For the text-containing cell, return its midpoint in (x, y) coordinate format. 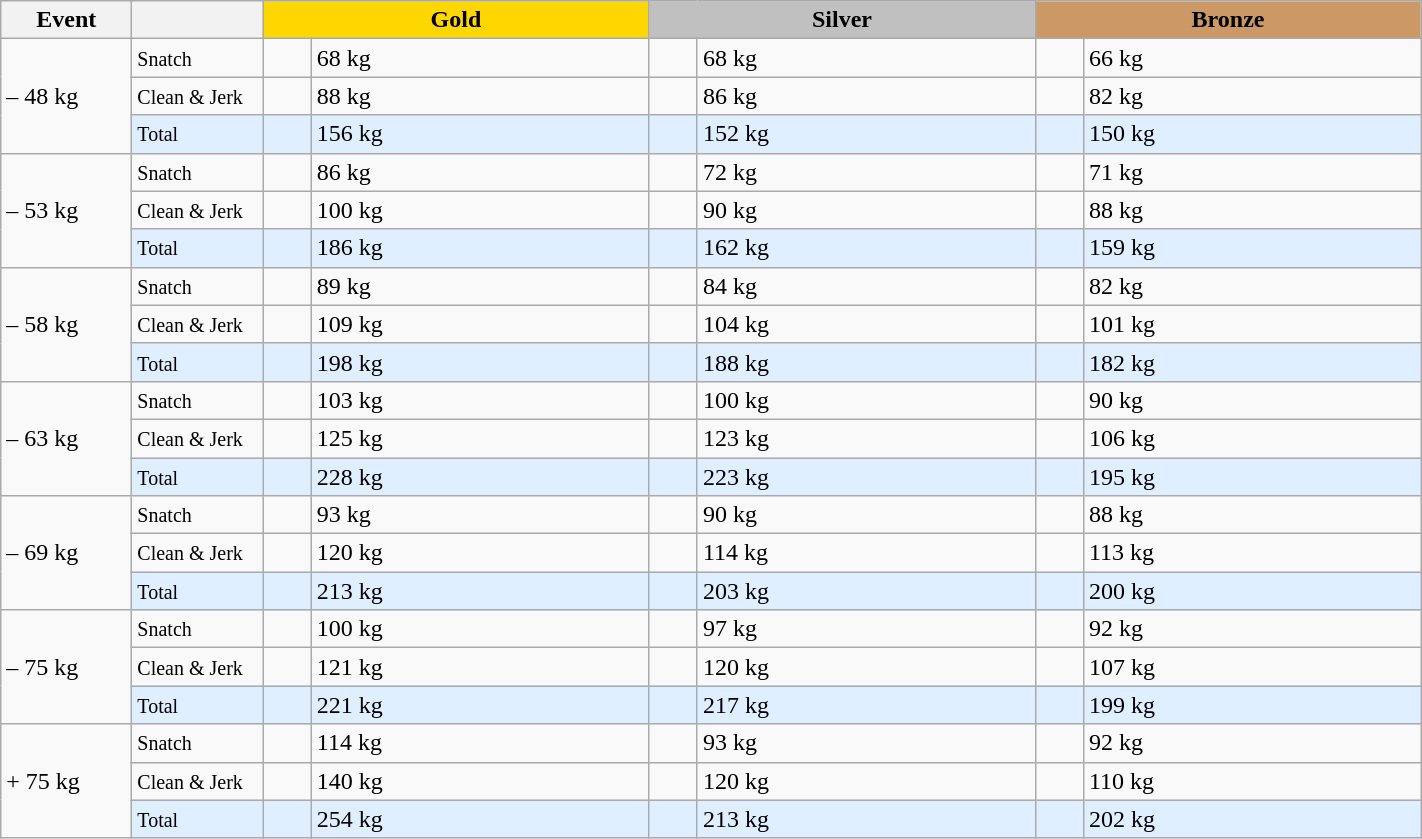
202 kg (1252, 819)
125 kg (480, 438)
254 kg (480, 819)
140 kg (480, 781)
72 kg (866, 172)
162 kg (866, 248)
217 kg (866, 705)
107 kg (1252, 667)
198 kg (480, 362)
Silver (842, 20)
186 kg (480, 248)
203 kg (866, 591)
103 kg (480, 400)
110 kg (1252, 781)
113 kg (1252, 553)
97 kg (866, 629)
159 kg (1252, 248)
109 kg (480, 324)
– 53 kg (66, 210)
152 kg (866, 134)
156 kg (480, 134)
Gold (456, 20)
– 75 kg (66, 667)
– 58 kg (66, 324)
195 kg (1252, 477)
200 kg (1252, 591)
123 kg (866, 438)
Bronze (1228, 20)
106 kg (1252, 438)
221 kg (480, 705)
84 kg (866, 286)
182 kg (1252, 362)
71 kg (1252, 172)
66 kg (1252, 58)
– 69 kg (66, 553)
– 48 kg (66, 96)
89 kg (480, 286)
Event (66, 20)
150 kg (1252, 134)
101 kg (1252, 324)
104 kg (866, 324)
+ 75 kg (66, 781)
223 kg (866, 477)
228 kg (480, 477)
199 kg (1252, 705)
121 kg (480, 667)
188 kg (866, 362)
– 63 kg (66, 438)
